From the cell containing the given text, extract its center point as (x, y) coordinate. 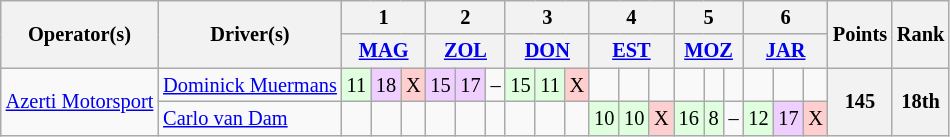
18th (920, 102)
Azerti Motorsport (80, 102)
2 (465, 17)
Operator(s) (80, 34)
Carlo van Dam (250, 118)
145 (860, 102)
Points (860, 34)
MAG (384, 51)
18 (386, 85)
1 (384, 17)
EST (631, 51)
8 (714, 118)
JAR (785, 51)
MOZ (709, 51)
Driver(s) (250, 34)
5 (709, 17)
ZOL (465, 51)
3 (547, 17)
Rank (920, 34)
12 (758, 118)
6 (785, 17)
4 (631, 17)
16 (689, 118)
DON (547, 51)
Dominick Muermans (250, 85)
